From the cell containing the given text, extract its center point as (x, y) coordinate. 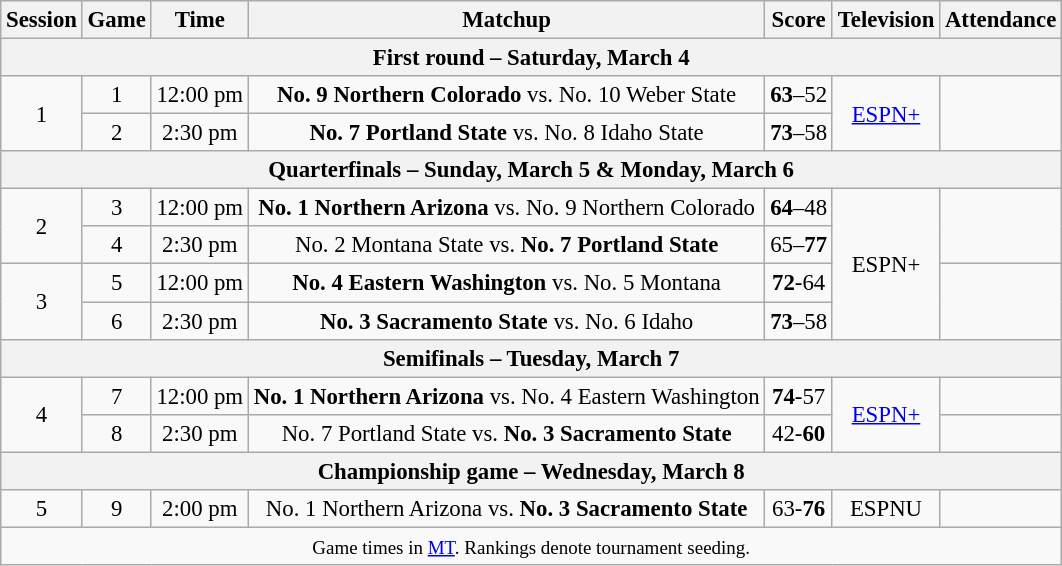
72-64 (799, 283)
ESPNU (886, 509)
No. 1 Northern Arizona vs. No. 9 Northern Colorado (506, 208)
Semifinals – Tuesday, March 7 (532, 358)
Game (116, 20)
No. 7 Portland State vs. No. 3 Sacramento State (506, 433)
42-60 (799, 433)
First round – Saturday, March 4 (532, 58)
6 (116, 321)
8 (116, 433)
No. 4 Eastern Washington vs. No. 5 Montana (506, 283)
Championship game – Wednesday, March 8 (532, 471)
Television (886, 20)
Score (799, 20)
Quarterfinals – Sunday, March 5 & Monday, March 6 (532, 170)
Matchup (506, 20)
2:00 pm (200, 509)
No. 3 Sacramento State vs. No. 6 Idaho (506, 321)
No. 9 Northern Colorado vs. No. 10 Weber State (506, 95)
63-76 (799, 509)
64–48 (799, 208)
Game times in MT. Rankings denote tournament seeding. (532, 546)
Attendance (1001, 20)
65–77 (799, 245)
No. 1 Northern Arizona vs. No. 3 Sacramento State (506, 509)
9 (116, 509)
No. 1 Northern Arizona vs. No. 4 Eastern Washington (506, 396)
No. 7 Portland State vs. No. 8 Idaho State (506, 133)
7 (116, 396)
No. 2 Montana State vs. No. 7 Portland State (506, 245)
Session (42, 20)
63–52 (799, 95)
Time (200, 20)
74-57 (799, 396)
